Capture the cell that displays the provided text and extract its [x, y] central coordinate. 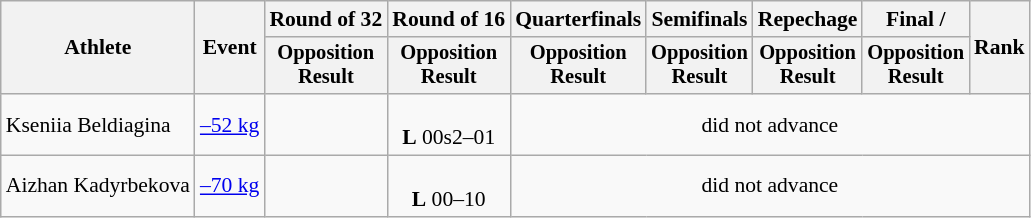
Repechage [808, 19]
Final / [916, 19]
–70 kg [230, 186]
–52 kg [230, 124]
Rank [1000, 48]
L 00s2–01 [448, 124]
Semifinals [700, 19]
Athlete [98, 48]
Round of 32 [326, 19]
Event [230, 48]
Kseniia Beldiagina [98, 124]
L 00–10 [448, 186]
Aizhan Kadyrbekova [98, 186]
Round of 16 [448, 19]
Quarterfinals [578, 19]
